Capture the cell that displays the provided text and extract its (x, y) central coordinate. 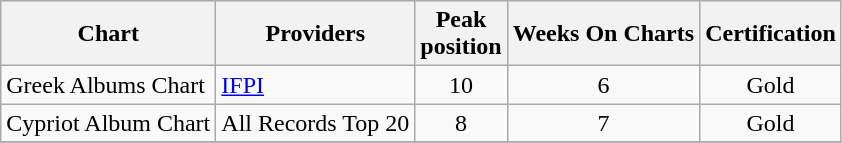
8 (461, 123)
All Records Top 20 (316, 123)
Providers (316, 34)
Peakposition (461, 34)
6 (603, 85)
10 (461, 85)
Certification (771, 34)
IFPI (316, 85)
Chart (108, 34)
Weeks On Charts (603, 34)
Cypriot Album Chart (108, 123)
7 (603, 123)
Greek Albums Chart (108, 85)
